From the cell containing the given text, extract its center point as [x, y] coordinate. 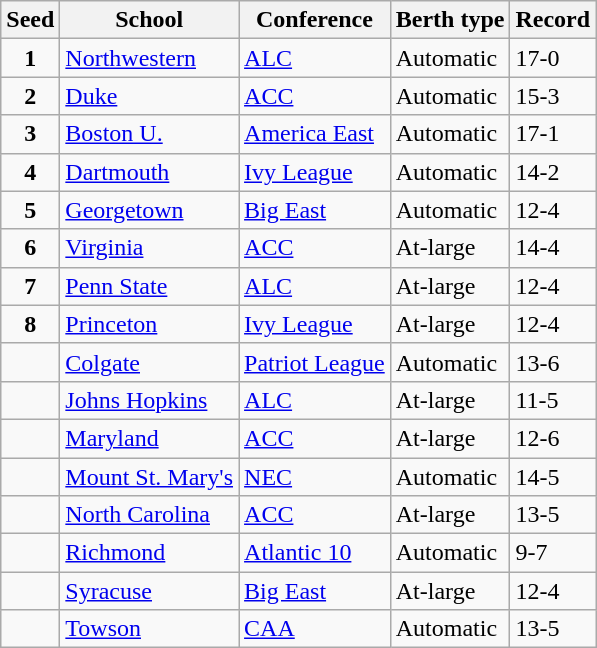
Towson [150, 629]
Dartmouth [150, 172]
Maryland [150, 438]
Atlantic 10 [315, 553]
11-5 [553, 400]
14-4 [553, 248]
North Carolina [150, 515]
Boston U. [150, 134]
Richmond [150, 553]
Conference [315, 20]
17-0 [553, 58]
CAA [315, 629]
4 [30, 172]
1 [30, 58]
School [150, 20]
NEC [315, 477]
Johns Hopkins [150, 400]
Northwestern [150, 58]
Record [553, 20]
12-6 [553, 438]
8 [30, 324]
Colgate [150, 362]
America East [315, 134]
Virginia [150, 248]
Duke [150, 96]
5 [30, 210]
2 [30, 96]
14-2 [553, 172]
14-5 [553, 477]
Seed [30, 20]
Syracuse [150, 591]
15-3 [553, 96]
13-6 [553, 362]
3 [30, 134]
17-1 [553, 134]
9-7 [553, 553]
Mount St. Mary's [150, 477]
Patriot League [315, 362]
Georgetown [150, 210]
Penn State [150, 286]
Berth type [450, 20]
6 [30, 248]
7 [30, 286]
Princeton [150, 324]
